Search for the cell housing the specified text and yield its (x, y) center coordinate. 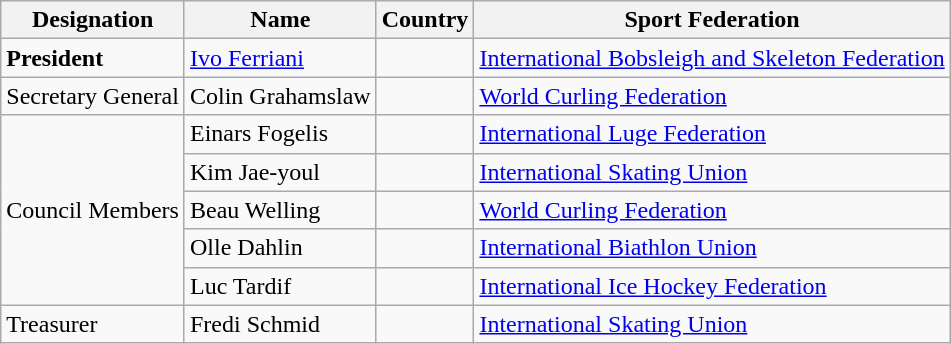
Luc Tardif (280, 286)
Beau Welling (280, 210)
Olle Dahlin (280, 248)
Designation (93, 20)
President (93, 58)
Fredi Schmid (280, 324)
Sport Federation (712, 20)
International Ice Hockey Federation (712, 286)
Ivo Ferriani (280, 58)
Kim Jae-youl (280, 172)
International Bobsleigh and Skeleton Federation (712, 58)
Secretary General (93, 96)
International Biathlon Union (712, 248)
Treasurer (93, 324)
Einars Fogelis (280, 134)
Council Members (93, 210)
Country (425, 20)
International Luge Federation (712, 134)
Name (280, 20)
Colin Grahamslaw (280, 96)
